Identify which cell holds the provided text, then report its (x, y) central coordinate. 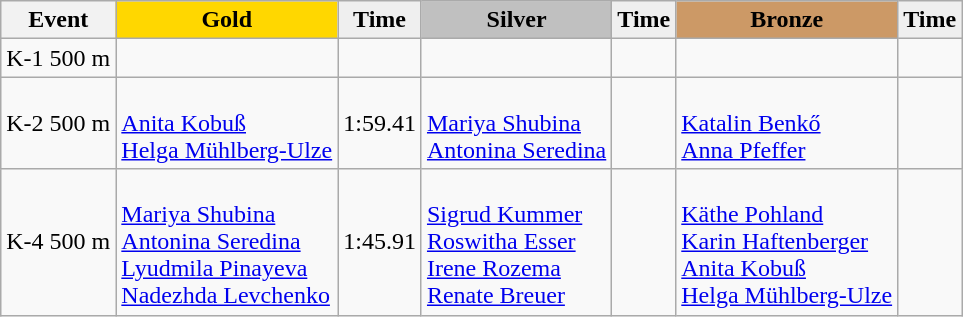
1:59.41 (380, 123)
Sigrud KummerRoswitha EsserIrene RozemaRenate Breuer (516, 242)
Gold (227, 20)
Event (58, 20)
Anita KobußHelga Mühlberg-Ulze (227, 123)
K-2 500 m (58, 123)
Käthe PohlandKarin HaftenbergerAnita KobußHelga Mühlberg-Ulze (787, 242)
K-1 500 m (58, 58)
Katalin BenkőAnna Pfeffer (787, 123)
Silver (516, 20)
Mariya ShubinaAntonina SeredinaLyudmila PinayevaNadezhda Levchenko (227, 242)
K-4 500 m (58, 242)
Mariya ShubinaAntonina Seredina (516, 123)
1:45.91 (380, 242)
Bronze (787, 20)
